For the text-containing cell, return its midpoint in (X, Y) coordinate format. 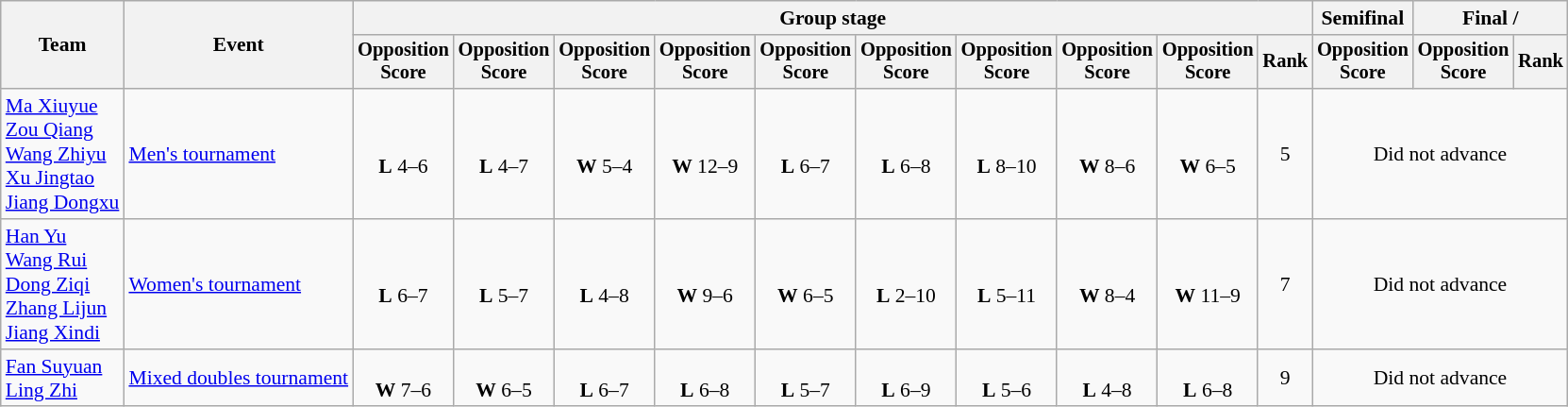
5 (1285, 154)
7 (1285, 284)
Group stage (832, 18)
W 8–4 (1108, 284)
L 4–6 (404, 154)
Event (238, 45)
L 8–10 (1008, 154)
L 5–11 (1008, 284)
Ma XiuyueZou QiangWang ZhiyuXu JingtaoJiang Dongxu (62, 154)
W 7–6 (404, 378)
Men's tournament (238, 154)
Han YuWang RuiDong ZiqiZhang LijunJiang Xindi (62, 284)
L 4–7 (504, 154)
W 5–4 (604, 154)
Semifinal (1362, 18)
W 12–9 (706, 154)
L 2–10 (906, 284)
W 11–9 (1208, 284)
Final / (1491, 18)
Women's tournament (238, 284)
L 5–6 (1008, 378)
W 8–6 (1108, 154)
Mixed doubles tournament (238, 378)
9 (1285, 378)
Team (62, 45)
L 6–9 (906, 378)
Fan SuyuanLing Zhi (62, 378)
W 9–6 (706, 284)
